Extract the [x, y] coordinate from the center of the cell holding the provided text.  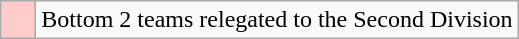
Bottom 2 teams relegated to the Second Division [277, 20]
